Search for the cell housing the specified text and yield its (x, y) center coordinate. 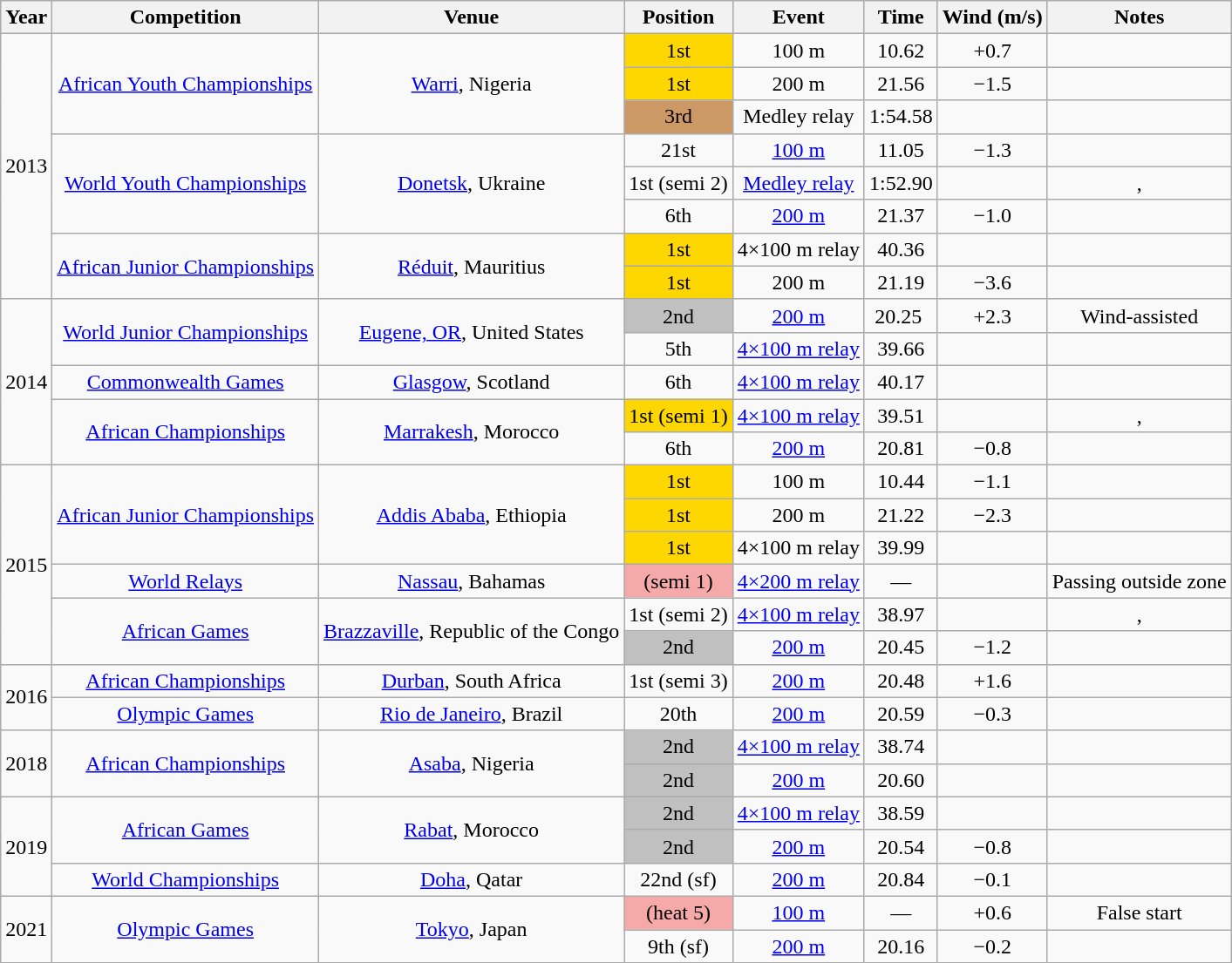
5th (678, 349)
False start (1139, 912)
40.36 (901, 249)
African Youth Championships (186, 84)
1st (semi 1) (678, 416)
Réduit, Mauritius (472, 266)
(heat 5) (678, 912)
Competition (186, 17)
20.45 (901, 648)
Venue (472, 17)
20.16 (901, 946)
38.59 (901, 813)
Position (678, 17)
Notes (1139, 17)
Asaba, Nigeria (472, 763)
−1.0 (992, 216)
2021 (26, 929)
−0.1 (992, 879)
22nd (sf) (678, 879)
Wind (m/s) (992, 17)
39.66 (901, 349)
2019 (26, 846)
−1.2 (992, 648)
38.97 (901, 614)
10.44 (901, 482)
Donetsk, Ukraine (472, 183)
21st (678, 150)
4×200 m relay (799, 581)
Rio de Janeiro, Brazil (472, 714)
20th (678, 714)
−2.3 (992, 515)
20.81 (901, 449)
20.84 (901, 879)
21.37 (901, 216)
World Youth Championships (186, 183)
Nassau, Bahamas (472, 581)
3rd (678, 117)
Event (799, 17)
Rabat, Morocco (472, 830)
Commonwealth Games (186, 382)
Year (26, 17)
Passing outside zone (1139, 581)
38.74 (901, 747)
2013 (26, 166)
11.05 (901, 150)
+1.6 (992, 681)
Doha, Qatar (472, 879)
1:54.58 (901, 117)
−3.6 (992, 282)
Eugene, OR, United States (472, 332)
−0.2 (992, 946)
World Junior Championships (186, 332)
2018 (26, 763)
+2.3 (992, 315)
20.59 (901, 714)
2014 (26, 382)
21.19 (901, 282)
−1.1 (992, 482)
39.99 (901, 548)
20.60 (901, 780)
20.25 (901, 315)
1st (semi 3) (678, 681)
Brazzaville, Republic of the Congo (472, 631)
21.22 (901, 515)
(semi 1) (678, 581)
Addis Ababa, Ethiopia (472, 515)
Warri, Nigeria (472, 84)
21.56 (901, 84)
Tokyo, Japan (472, 929)
Wind-assisted (1139, 315)
−1.5 (992, 84)
−0.3 (992, 714)
Time (901, 17)
+0.7 (992, 51)
World Championships (186, 879)
−1.3 (992, 150)
Durban, South Africa (472, 681)
World Relays (186, 581)
Glasgow, Scotland (472, 382)
Marrakesh, Morocco (472, 432)
20.48 (901, 681)
2016 (26, 697)
40.17 (901, 382)
2015 (26, 565)
+0.6 (992, 912)
1:52.90 (901, 183)
20.54 (901, 846)
9th (sf) (678, 946)
39.51 (901, 416)
10.62 (901, 51)
